Return [X, Y] of the center of cell containing provided text 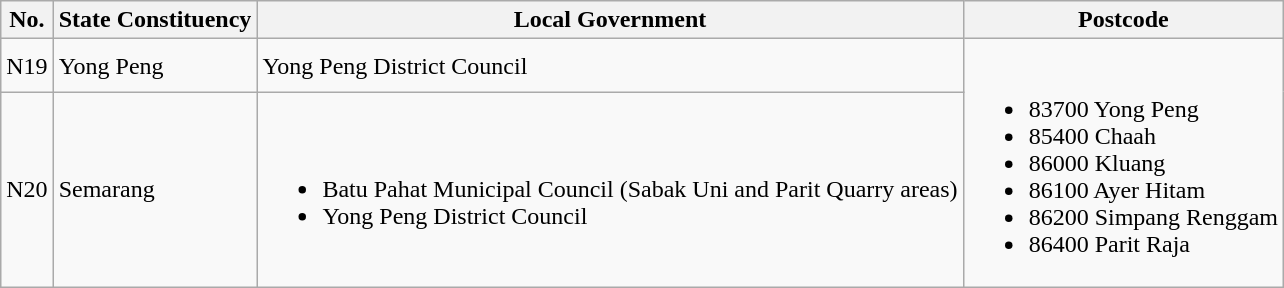
Yong Peng District Council [610, 66]
N20 [27, 190]
Batu Pahat Municipal Council (Sabak Uni and Parit Quarry areas)Yong Peng District Council [610, 190]
Semarang [155, 190]
Yong Peng [155, 66]
83700 Yong Peng85400 Chaah86000 Kluang86100 Ayer Hitam86200 Simpang Renggam86400 Parit Raja [1123, 163]
N19 [27, 66]
No. [27, 20]
Local Government [610, 20]
State Constituency [155, 20]
Postcode [1123, 20]
